Locate the cell with the specified text and output its [x, y] center coordinate. 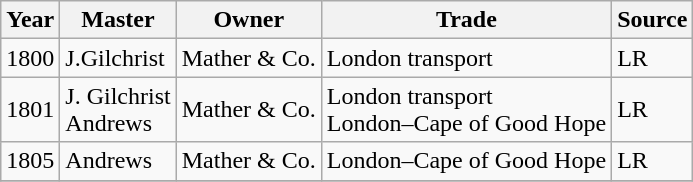
1805 [30, 161]
Year [30, 20]
Trade [466, 20]
Owner [248, 20]
J. GilchristAndrews [118, 110]
1801 [30, 110]
London–Cape of Good Hope [466, 161]
1800 [30, 58]
Andrews [118, 161]
Source [652, 20]
London transportLondon–Cape of Good Hope [466, 110]
J.Gilchrist [118, 58]
London transport [466, 58]
Master [118, 20]
